Locate the cell with the specified text and output its [X, Y] center coordinate. 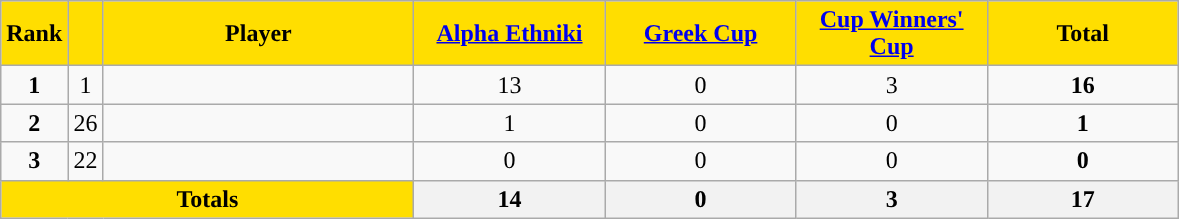
22 [86, 161]
2 [34, 123]
Cup Winners' Cup [892, 34]
14 [510, 199]
Rank [34, 34]
Totals [208, 199]
13 [510, 85]
17 [1082, 199]
Total [1082, 34]
Player [258, 34]
16 [1082, 85]
26 [86, 123]
Greek Cup [700, 34]
Alpha Ethniki [510, 34]
